Pinpoint the cell where the given text exists, returning its [x, y] midpoint coordinate. 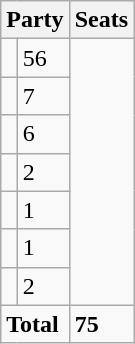
6 [43, 134]
56 [43, 58]
Seats [101, 20]
Party [35, 20]
75 [101, 324]
Total [35, 324]
7 [43, 96]
